Search for the cell housing the specified text and yield its [X, Y] center coordinate. 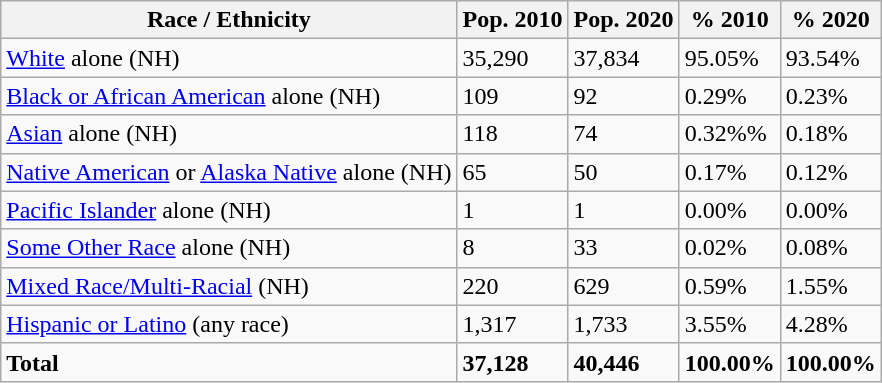
118 [512, 134]
Pacific Islander alone (NH) [229, 210]
1.55% [830, 286]
% 2020 [830, 20]
0.23% [830, 96]
Race / Ethnicity [229, 20]
65 [512, 172]
40,446 [624, 362]
0.12% [830, 172]
0.17% [730, 172]
Pop. 2010 [512, 20]
0.59% [730, 286]
0.29% [730, 96]
93.54% [830, 58]
220 [512, 286]
0.02% [730, 248]
629 [624, 286]
74 [624, 134]
0.32%% [730, 134]
37,128 [512, 362]
33 [624, 248]
95.05% [730, 58]
4.28% [830, 324]
0.08% [830, 248]
37,834 [624, 58]
8 [512, 248]
Native American or Alaska Native alone (NH) [229, 172]
Black or African American alone (NH) [229, 96]
109 [512, 96]
35,290 [512, 58]
0.18% [830, 134]
3.55% [730, 324]
1,317 [512, 324]
Hispanic or Latino (any race) [229, 324]
92 [624, 96]
Total [229, 362]
Mixed Race/Multi-Racial (NH) [229, 286]
Pop. 2020 [624, 20]
White alone (NH) [229, 58]
Some Other Race alone (NH) [229, 248]
50 [624, 172]
Asian alone (NH) [229, 134]
1,733 [624, 324]
% 2010 [730, 20]
